Detect which cell encompasses the target text, then output its (x, y) center coordinate. 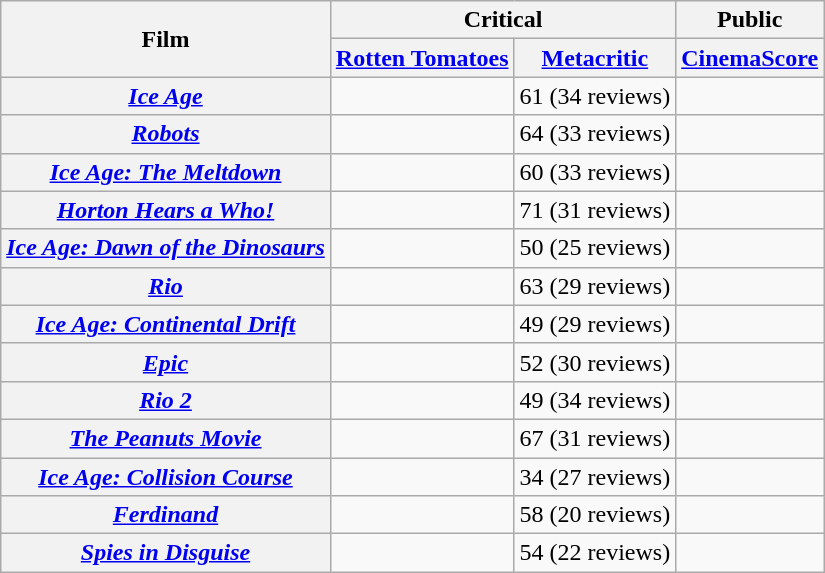
Film (166, 39)
CinemaScore (750, 58)
Ferdinand (166, 515)
Rotten Tomatoes (422, 58)
58 (20 reviews) (595, 515)
34 (27 reviews) (595, 477)
The Peanuts Movie (166, 438)
67 (31 reviews) (595, 438)
Horton Hears a Who! (166, 210)
Critical (502, 20)
52 (30 reviews) (595, 362)
54 (22 reviews) (595, 553)
Ice Age: The Meltdown (166, 172)
71 (31 reviews) (595, 210)
Public (750, 20)
49 (34 reviews) (595, 400)
Metacritic (595, 58)
Rio 2 (166, 400)
Ice Age: Continental Drift (166, 324)
49 (29 reviews) (595, 324)
Ice Age (166, 96)
Ice Age: Collision Course (166, 477)
64 (33 reviews) (595, 134)
Spies in Disguise (166, 553)
Rio (166, 286)
Epic (166, 362)
63 (29 reviews) (595, 286)
60 (33 reviews) (595, 172)
61 (34 reviews) (595, 96)
50 (25 reviews) (595, 248)
Ice Age: Dawn of the Dinosaurs (166, 248)
Robots (166, 134)
